Locate the cell with the specified text and output its (x, y) center coordinate. 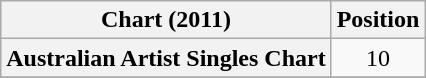
Australian Artist Singles Chart (166, 58)
Position (378, 20)
Chart (2011) (166, 20)
10 (378, 58)
